For the text-containing cell, return its midpoint in [X, Y] coordinate format. 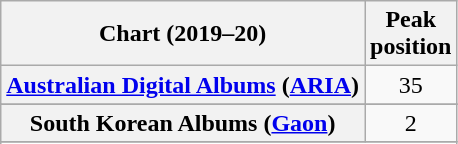
2 [411, 123]
Australian Digital Albums (ARIA) [183, 85]
Peakposition [411, 34]
35 [411, 85]
South Korean Albums (Gaon) [183, 123]
Chart (2019–20) [183, 34]
